Output the [X, Y] coordinate of the center of the cell containing the given text.  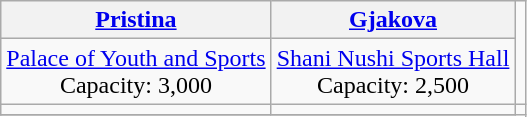
Palace of Youth and SportsCapacity: 3,000 [136, 72]
Pristina [136, 20]
Shani Nushi Sports HallCapacity: 2,500 [393, 72]
Gjakova [393, 20]
